Return the (x, y) coordinate for the center point of the cell that contains the specified text.  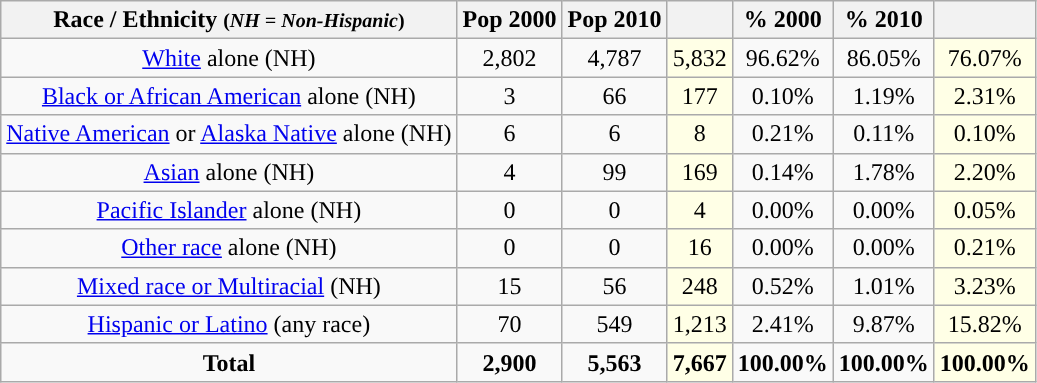
0.05% (984, 210)
Other race alone (NH) (229, 248)
Asian alone (NH) (229, 172)
86.05% (884, 58)
2,802 (510, 58)
169 (700, 172)
2.41% (782, 324)
% 2010 (884, 20)
1,213 (700, 324)
0.14% (782, 172)
Black or African American alone (NH) (229, 96)
2.20% (984, 172)
5,563 (614, 362)
99 (614, 172)
66 (614, 96)
White alone (NH) (229, 58)
0.11% (884, 134)
9.87% (884, 324)
Pacific Islander alone (NH) (229, 210)
5,832 (700, 58)
248 (700, 286)
1.01% (884, 286)
8 (700, 134)
Hispanic or Latino (any race) (229, 324)
Mixed race or Multiracial (NH) (229, 286)
3.23% (984, 286)
0.52% (782, 286)
177 (700, 96)
70 (510, 324)
Pop 2000 (510, 20)
4,787 (614, 58)
3 (510, 96)
2.31% (984, 96)
Race / Ethnicity (NH = Non-Hispanic) (229, 20)
1.19% (884, 96)
2,900 (510, 362)
549 (614, 324)
Native American or Alaska Native alone (NH) (229, 134)
96.62% (782, 58)
Pop 2010 (614, 20)
56 (614, 286)
% 2000 (782, 20)
15 (510, 286)
7,667 (700, 362)
16 (700, 248)
Total (229, 362)
76.07% (984, 58)
15.82% (984, 324)
1.78% (884, 172)
